Determine the (x, y) coordinate at the center of the cell enclosing the given text.  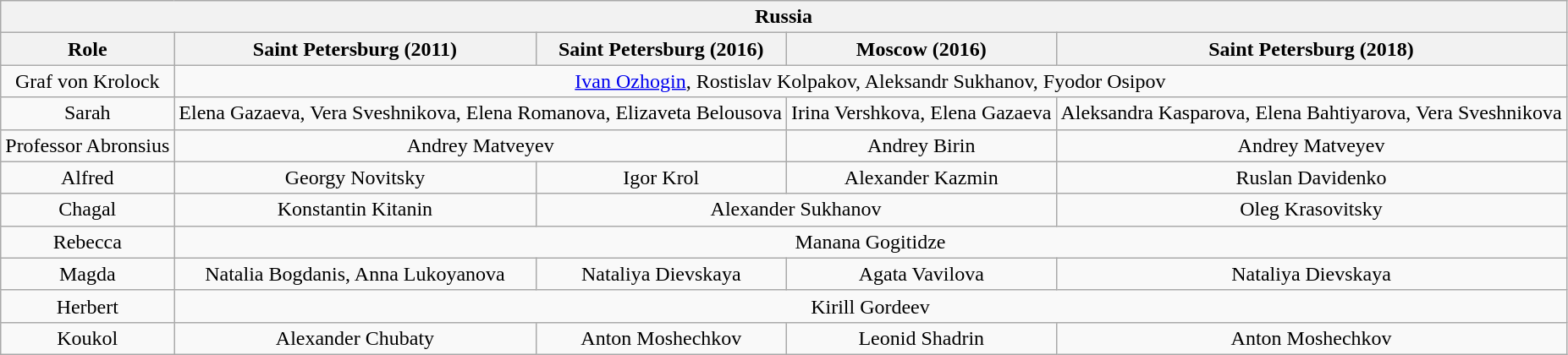
Russia (784, 17)
Aleksandra Kasparova, Elena Bahtiyarova, Vera Sveshnikova (1312, 113)
Saint Petersburg (2016) (661, 49)
Kirill Gordeev (870, 306)
Alfred (88, 177)
Natalia Bogdanis, Anna Lukoyanova (355, 274)
Chagal (88, 210)
Konstantin Kitanin (355, 210)
Irina Vershkova, Elena Gazaeva (922, 113)
Professor Abronsius (88, 145)
Alexander Chubaty (355, 338)
Ivan Ozhogin, Rostislav Kolpakov, Aleksandr Sukhanov, Fyodor Osipov (870, 81)
Oleg Krasovitsky (1312, 210)
Manana Gogitidze (870, 242)
Rebecca (88, 242)
Ruslan Davidenko (1312, 177)
Graf von Krolock (88, 81)
Elena Gazaeva, Vera Sveshnikova, Elena Romanova, Elizaveta Belousova (481, 113)
Magda (88, 274)
Igor Krol (661, 177)
Herbert (88, 306)
Saint Petersburg (2018) (1312, 49)
Role (88, 49)
Agata Vavilova (922, 274)
Georgy Novitsky (355, 177)
Alexander Sukhanov (795, 210)
Alexander Kazmin (922, 177)
Moscow (2016) (922, 49)
Sarah (88, 113)
Koukol (88, 338)
Saint Petersburg (2011) (355, 49)
Andrey Birin (922, 145)
Leonid Shadrin (922, 338)
